Locate the cell with the specified text and output its [X, Y] center coordinate. 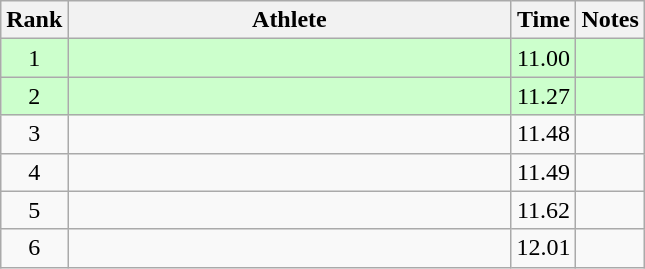
4 [34, 172]
6 [34, 248]
12.01 [544, 248]
11.27 [544, 96]
11.49 [544, 172]
Time [544, 20]
1 [34, 58]
Rank [34, 20]
Notes [610, 20]
5 [34, 210]
11.00 [544, 58]
11.62 [544, 210]
Athlete [290, 20]
2 [34, 96]
3 [34, 134]
11.48 [544, 134]
